Detect which cell encompasses the target text, then output its [x, y] center coordinate. 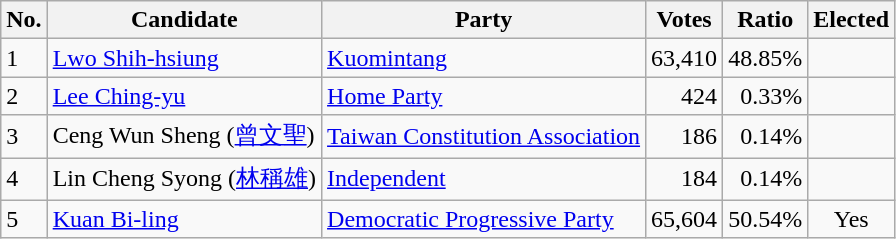
1 [24, 58]
Yes [852, 219]
Kuomintang [484, 58]
48.85% [766, 58]
Taiwan Constitution Association [484, 136]
424 [684, 96]
Lwo Shih-hsiung [184, 58]
4 [24, 180]
3 [24, 136]
Independent [484, 180]
Votes [684, 20]
No. [24, 20]
5 [24, 219]
2 [24, 96]
50.54% [766, 219]
Candidate [184, 20]
65,604 [684, 219]
Ceng Wun Sheng (曾文聖) [184, 136]
Democratic Progressive Party [484, 219]
Party [484, 20]
63,410 [684, 58]
0.33% [766, 96]
Kuan Bi-ling [184, 219]
184 [684, 180]
Elected [852, 20]
Ratio [766, 20]
Lin Cheng Syong (林稱雄) [184, 180]
Lee Ching-yu [184, 96]
186 [684, 136]
Home Party [484, 96]
